Pinpoint the cell where the given text exists, returning its [X, Y] midpoint coordinate. 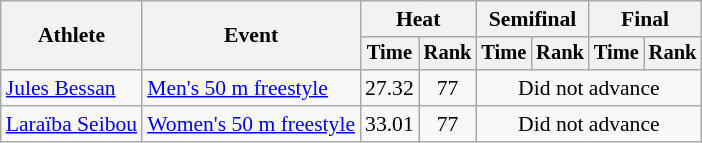
Laraïba Seibou [72, 124]
33.01 [390, 124]
Semifinal [532, 19]
Final [645, 19]
Athlete [72, 36]
Event [251, 36]
Women's 50 m freestyle [251, 124]
Heat [418, 19]
Men's 50 m freestyle [251, 88]
Jules Bessan [72, 88]
27.32 [390, 88]
